Determine the [X, Y] coordinate at the center of the cell enclosing the given text.  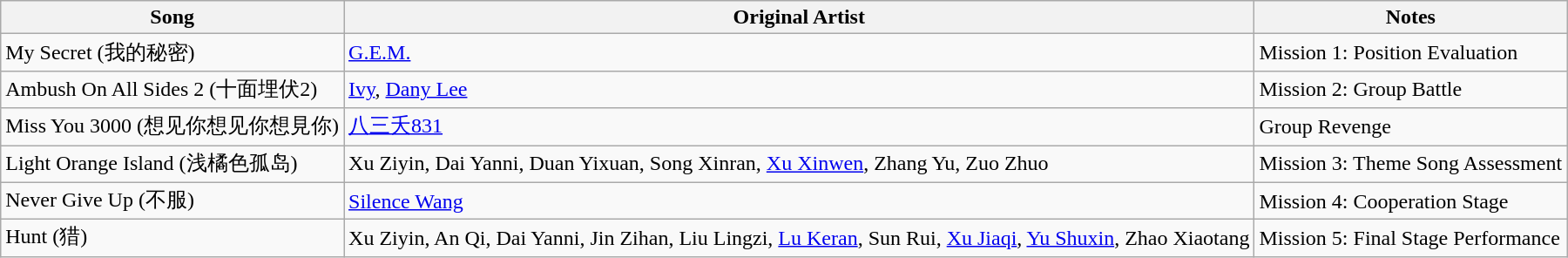
Xu Ziyin, Dai Yanni, Duan Yixuan, Song Xinran, Xu Xinwen, Zhang Yu, Zuo Zhuo [800, 164]
Group Revenge [1411, 127]
G.E.M. [800, 52]
Mission 3: Theme Song Assessment [1411, 164]
Never Give Up (不服) [172, 200]
Mission 1: Position Evaluation [1411, 52]
Mission 5: Final Stage Performance [1411, 239]
Mission 2: Group Battle [1411, 89]
Mission 4: Cooperation Stage [1411, 200]
Ivy, Dany Lee [800, 89]
Miss You 3000 (想见你想见你想見你) [172, 127]
八三夭831 [800, 127]
Hunt (猎) [172, 239]
Xu Ziyin, An Qi, Dai Yanni, Jin Zihan, Liu Lingzi, Lu Keran, Sun Rui, Xu Jiaqi, Yu Shuxin, Zhao Xiaotang [800, 239]
Light Orange Island (浅橘色孤岛) [172, 164]
Silence Wang [800, 200]
Song [172, 17]
Original Artist [800, 17]
My Secret (我的秘密) [172, 52]
Notes [1411, 17]
Ambush On All Sides 2 (十面埋伏2) [172, 89]
